Determine the [X, Y] coordinate at the center of the cell enclosing the given text.  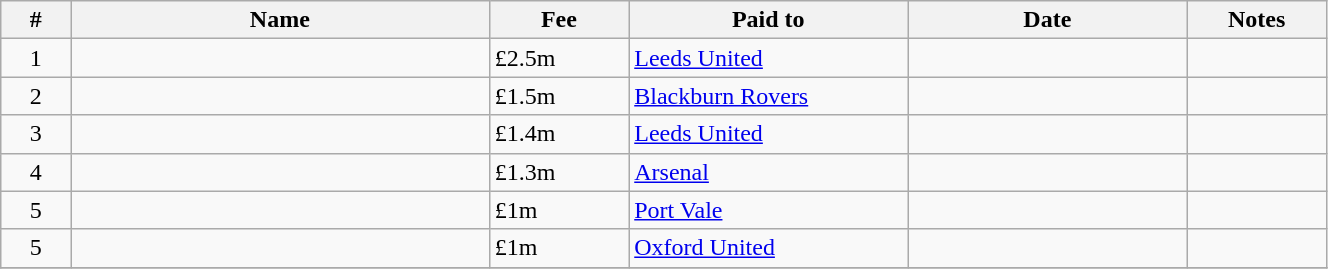
Blackburn Rovers [768, 96]
Oxford United [768, 248]
Fee [559, 20]
Arsenal [768, 172]
£1.4m [559, 134]
2 [36, 96]
£1.3m [559, 172]
1 [36, 58]
3 [36, 134]
# [36, 20]
Notes [1257, 20]
£1.5m [559, 96]
Name [280, 20]
Date [1048, 20]
£2.5m [559, 58]
Port Vale [768, 210]
Paid to [768, 20]
4 [36, 172]
